Return [X, Y] of the center of cell containing provided text 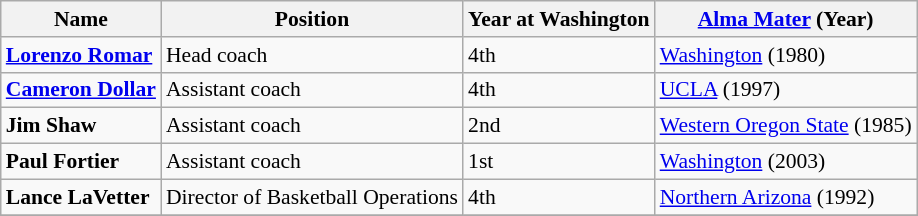
Director of Basketball Operations [312, 197]
Cameron Dollar [81, 90]
Position [312, 19]
Western Oregon State (1985) [786, 126]
Name [81, 19]
Year at Washington [559, 19]
1st [559, 162]
2nd [559, 126]
Washington (2003) [786, 162]
Paul Fortier [81, 162]
Northern Arizona (1992) [786, 197]
UCLA (1997) [786, 90]
Head coach [312, 55]
Lorenzo Romar [81, 55]
Lance LaVetter [81, 197]
Jim Shaw [81, 126]
Alma Mater (Year) [786, 19]
Washington (1980) [786, 55]
